Search for the cell housing the specified text and yield its [x, y] center coordinate. 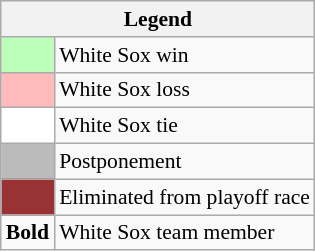
Legend [158, 19]
Postponement [184, 162]
White Sox win [184, 55]
White Sox team member [184, 233]
Bold [28, 233]
White Sox tie [184, 126]
White Sox loss [184, 90]
Eliminated from playoff race [184, 197]
